Extract the (X, Y) coordinate from the center of the cell holding the provided text.  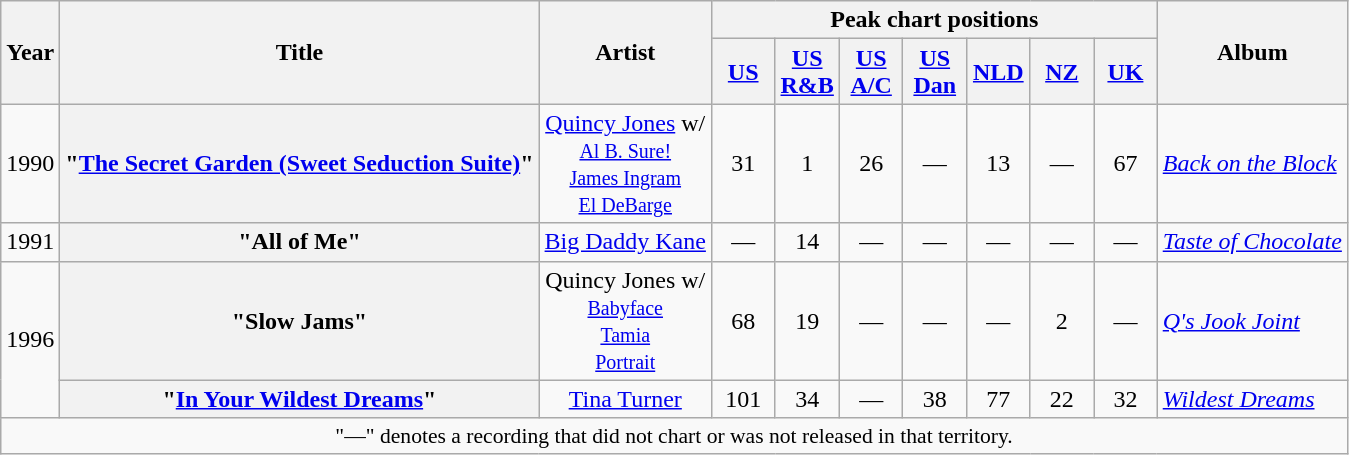
US A/C (871, 72)
Taste of Chocolate (1252, 242)
"—" denotes a recording that did not chart or was not released in that territory. (674, 436)
26 (871, 164)
Title (300, 52)
Big Daddy Kane (625, 242)
2 (1062, 320)
13 (999, 164)
14 (807, 242)
Quincy Jones w/Al B. Sure!James IngramEl DeBarge (625, 164)
77 (999, 399)
Wildest Dreams (1252, 399)
1 (807, 164)
"Slow Jams" (300, 320)
1990 (30, 164)
68 (743, 320)
Q's Jook Joint (1252, 320)
NLD (999, 72)
Year (30, 52)
"In Your Wildest Dreams" (300, 399)
31 (743, 164)
USR&B (807, 72)
38 (935, 399)
32 (1126, 399)
22 (1062, 399)
Peak chart positions (934, 20)
101 (743, 399)
UK (1126, 72)
US (743, 72)
34 (807, 399)
67 (1126, 164)
Album (1252, 52)
Quincy Jones w/BabyfaceTamiaPortrait (625, 320)
USDan (935, 72)
1996 (30, 340)
NZ (1062, 72)
Artist (625, 52)
"The Secret Garden (Sweet Seduction Suite)" (300, 164)
Back on the Block (1252, 164)
"All of Me" (300, 242)
19 (807, 320)
Tina Turner (625, 399)
1991 (30, 242)
